Detect which cell encompasses the target text, then output its (x, y) center coordinate. 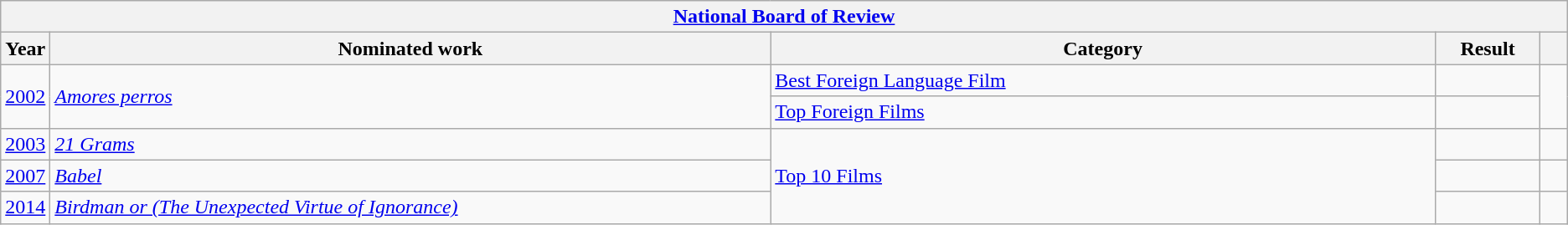
Top Foreign Films (1103, 112)
2002 (25, 96)
Top 10 Films (1103, 176)
21 Grams (410, 144)
Nominated work (410, 49)
2007 (25, 176)
Amores perros (410, 96)
Category (1103, 49)
2014 (25, 207)
Babel (410, 176)
Year (25, 49)
2003 (25, 144)
Best Foreign Language Film (1103, 80)
Birdman or (The Unexpected Virtue of Ignorance) (410, 207)
Result (1488, 49)
National Board of Review (784, 17)
